Locate the cell with the specified text and output its [x, y] center coordinate. 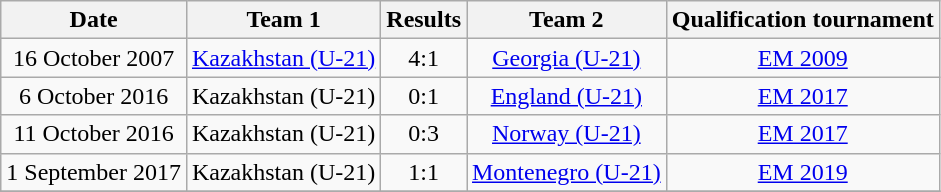
Team 2 [566, 20]
EM 2019 [802, 172]
Montenegro (U-21) [566, 172]
0:1 [424, 96]
Qualification tournament [802, 20]
1:1 [424, 172]
Georgia (U-21) [566, 58]
Norway (U-21) [566, 134]
6 October 2016 [94, 96]
Team 1 [283, 20]
4:1 [424, 58]
0:3 [424, 134]
1 September 2017 [94, 172]
16 October 2007 [94, 58]
Results [424, 20]
11 October 2016 [94, 134]
England (U-21) [566, 96]
EM 2009 [802, 58]
Date [94, 20]
